Return (x, y) of the center of cell containing provided text 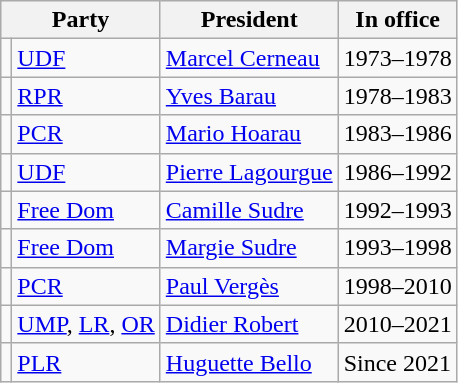
Camille Sudre (249, 210)
1978–1983 (398, 96)
1993–1998 (398, 248)
1986–1992 (398, 172)
President (249, 20)
Marcel Cerneau (249, 58)
2010–2021 (398, 324)
Paul Vergès (249, 286)
Didier Robert (249, 324)
Pierre Lagourgue (249, 172)
UMP, LR, OR (86, 324)
Huguette Bello (249, 362)
Margie Sudre (249, 248)
RPR (86, 96)
1973–1978 (398, 58)
Party (81, 20)
Since 2021 (398, 362)
1983–1986 (398, 134)
1992–1993 (398, 210)
PLR (86, 362)
Yves Barau (249, 96)
1998–2010 (398, 286)
Mario Hoarau (249, 134)
In office (398, 20)
